Extract the [X, Y] coordinate from the center of the cell holding the provided text.  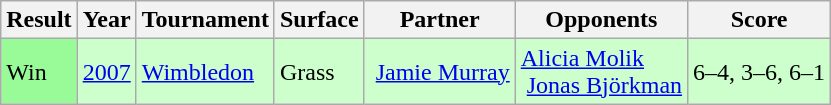
Tournament [205, 20]
Surface [319, 20]
Year [106, 20]
Score [760, 20]
Partner [440, 20]
Grass [319, 72]
Win [39, 72]
Result [39, 20]
Alicia Molik Jonas Björkman [601, 72]
Jamie Murray [440, 72]
2007 [106, 72]
Wimbledon [205, 72]
6–4, 3–6, 6–1 [760, 72]
Opponents [601, 20]
